From the cell containing the given text, extract its center point as [X, Y] coordinate. 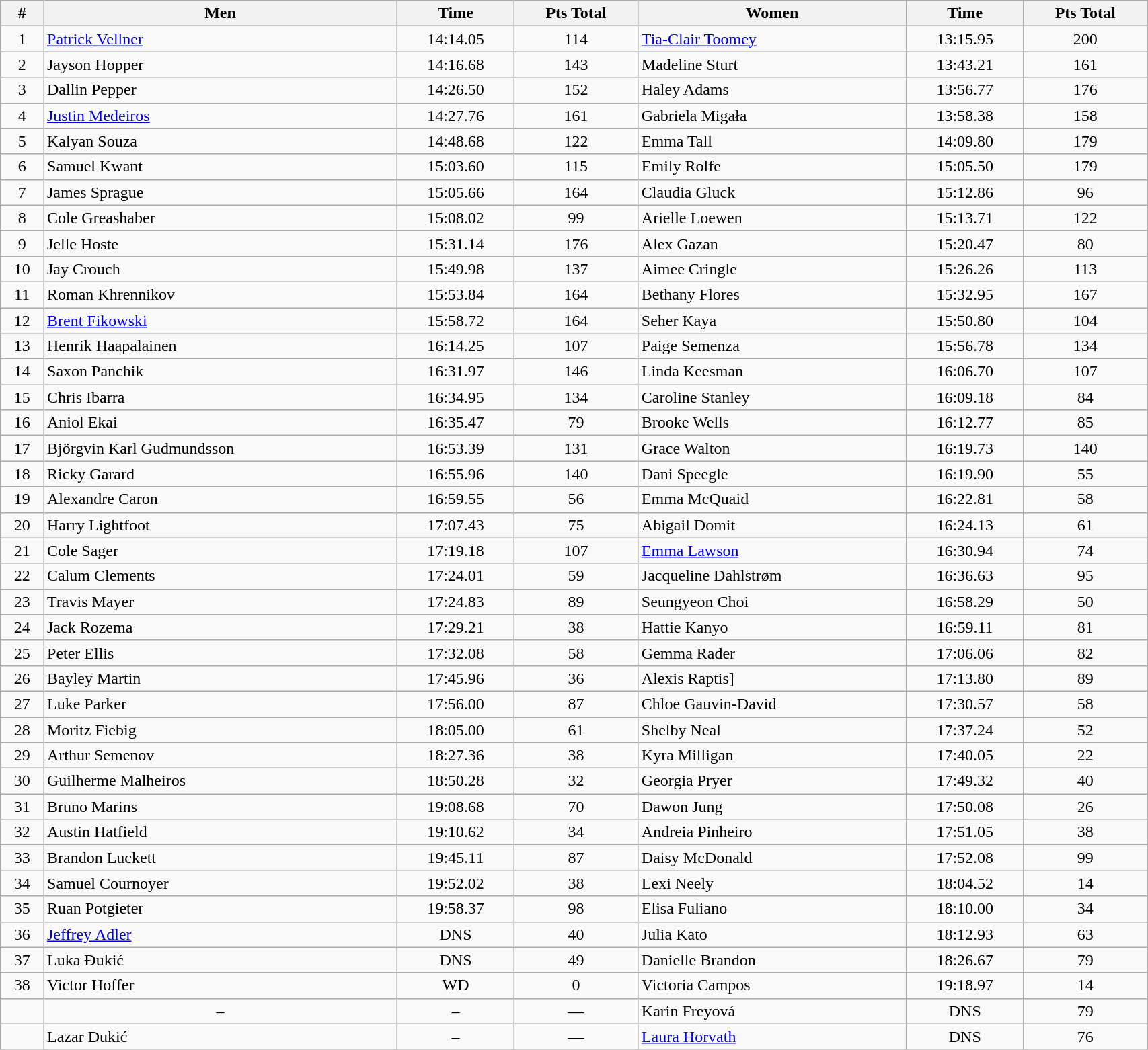
Guilherme Malheiros [220, 781]
Harry Lightfoot [220, 525]
70 [576, 807]
17:24.83 [455, 602]
Jelle Hoste [220, 243]
85 [1085, 423]
Claudia Gluck [772, 192]
Daisy McDonald [772, 858]
95 [1085, 576]
Peter Ellis [220, 653]
18:27.36 [455, 756]
17:49.32 [965, 781]
19:18.97 [965, 985]
18:10.00 [965, 909]
Alexis Raptis] [772, 678]
17:19.18 [455, 551]
143 [576, 65]
15:53.84 [455, 294]
Bayley Martin [220, 678]
15:31.14 [455, 243]
15:26.26 [965, 269]
Haley Adams [772, 90]
16:36.63 [965, 576]
17 [22, 448]
Women [772, 13]
13:58.38 [965, 116]
16:53.39 [455, 448]
37 [22, 960]
7 [22, 192]
Victor Hoffer [220, 985]
16:59.11 [965, 627]
Abigail Domit [772, 525]
76 [1085, 1037]
16:31.97 [455, 372]
35 [22, 909]
56 [576, 499]
Justin Medeiros [220, 116]
17:06.06 [965, 653]
Gemma Rader [772, 653]
98 [576, 909]
Lexi Neely [772, 883]
16:19.73 [965, 448]
12 [22, 321]
14:09.80 [965, 141]
146 [576, 372]
29 [22, 756]
Dani Speegle [772, 474]
158 [1085, 116]
Karin Freyová [772, 1011]
16:24.13 [965, 525]
Luke Parker [220, 704]
23 [22, 602]
16:35.47 [455, 423]
18:04.52 [965, 883]
17:52.08 [965, 858]
96 [1085, 192]
16:06.70 [965, 372]
Brooke Wells [772, 423]
6 [22, 167]
Tia-Clair Toomey [772, 39]
Calum Clements [220, 576]
19:52.02 [455, 883]
Shelby Neal [772, 729]
14:27.76 [455, 116]
Emma McQuaid [772, 499]
115 [576, 167]
Patrick Vellner [220, 39]
17:07.43 [455, 525]
Lazar Đukić [220, 1037]
18 [22, 474]
17:24.01 [455, 576]
15:50.80 [965, 321]
16:30.94 [965, 551]
75 [576, 525]
50 [1085, 602]
Laura Horvath [772, 1037]
10 [22, 269]
Emily Rolfe [772, 167]
Chloe Gauvin-David [772, 704]
0 [576, 985]
14:26.50 [455, 90]
17:30.57 [965, 704]
17:51.05 [965, 832]
11 [22, 294]
Caroline Stanley [772, 397]
137 [576, 269]
18:50.28 [455, 781]
Linda Keesman [772, 372]
31 [22, 807]
13:15.95 [965, 39]
4 [22, 116]
16:09.18 [965, 397]
Cole Sager [220, 551]
Men [220, 13]
18:12.93 [965, 934]
Samuel Cournoyer [220, 883]
Travis Mayer [220, 602]
Elisa Fuliano [772, 909]
16:34.95 [455, 397]
15:05.50 [965, 167]
Björgvin Karl Gudmundsson [220, 448]
16:14.25 [455, 346]
52 [1085, 729]
27 [22, 704]
Jeffrey Adler [220, 934]
Kyra Milligan [772, 756]
33 [22, 858]
17:45.96 [455, 678]
Paige Semenza [772, 346]
19:45.11 [455, 858]
Brandon Luckett [220, 858]
16:59.55 [455, 499]
WD [455, 985]
Alex Gazan [772, 243]
13:43.21 [965, 65]
3 [22, 90]
59 [576, 576]
15 [22, 397]
Jack Rozema [220, 627]
15:12.86 [965, 192]
16:55.96 [455, 474]
Chris Ibarra [220, 397]
74 [1085, 551]
Roman Khrennikov [220, 294]
25 [22, 653]
24 [22, 627]
Bruno Marins [220, 807]
16:12.77 [965, 423]
8 [22, 218]
19:10.62 [455, 832]
Brent Fikowski [220, 321]
Aimee Cringle [772, 269]
Ricky Garard [220, 474]
17:50.08 [965, 807]
113 [1085, 269]
80 [1085, 243]
2 [22, 65]
30 [22, 781]
15:58.72 [455, 321]
13:56.77 [965, 90]
Julia Kato [772, 934]
Luka Đukić [220, 960]
15:13.71 [965, 218]
Arielle Loewen [772, 218]
18:05.00 [455, 729]
19:58.37 [455, 909]
63 [1085, 934]
16:58.29 [965, 602]
15:08.02 [455, 218]
17:32.08 [455, 653]
Jacqueline Dahlstrøm [772, 576]
200 [1085, 39]
15:32.95 [965, 294]
81 [1085, 627]
15:56.78 [965, 346]
Jay Crouch [220, 269]
15:49.98 [455, 269]
1 [22, 39]
28 [22, 729]
167 [1085, 294]
Victoria Campos [772, 985]
Samuel Kwant [220, 167]
Bethany Flores [772, 294]
55 [1085, 474]
16:22.81 [965, 499]
Kalyan Souza [220, 141]
17:56.00 [455, 704]
Austin Hatfield [220, 832]
84 [1085, 397]
114 [576, 39]
5 [22, 141]
Moritz Fiebig [220, 729]
Emma Lawson [772, 551]
Cole Greashaber [220, 218]
Jayson Hopper [220, 65]
21 [22, 551]
14:14.05 [455, 39]
131 [576, 448]
19:08.68 [455, 807]
18:26.67 [965, 960]
17:37.24 [965, 729]
Dallin Pepper [220, 90]
Seher Kaya [772, 321]
19 [22, 499]
Arthur Semenov [220, 756]
9 [22, 243]
15:05.66 [455, 192]
20 [22, 525]
Georgia Pryer [772, 781]
17:40.05 [965, 756]
Grace Walton [772, 448]
15:20.47 [965, 243]
16:19.90 [965, 474]
49 [576, 960]
Alexandre Caron [220, 499]
James Sprague [220, 192]
Hattie Kanyo [772, 627]
Dawon Jung [772, 807]
14:16.68 [455, 65]
Saxon Panchik [220, 372]
Danielle Brandon [772, 960]
Henrik Haapalainen [220, 346]
Andreia Pinheiro [772, 832]
Gabriela Migała [772, 116]
82 [1085, 653]
104 [1085, 321]
Madeline Sturt [772, 65]
Aniol Ekai [220, 423]
14:48.68 [455, 141]
16 [22, 423]
13 [22, 346]
17:29.21 [455, 627]
Emma Tall [772, 141]
17:13.80 [965, 678]
Seungyeon Choi [772, 602]
# [22, 13]
Ruan Potgieter [220, 909]
152 [576, 90]
15:03.60 [455, 167]
